Pinpoint the cell where the given text exists, returning its (X, Y) midpoint coordinate. 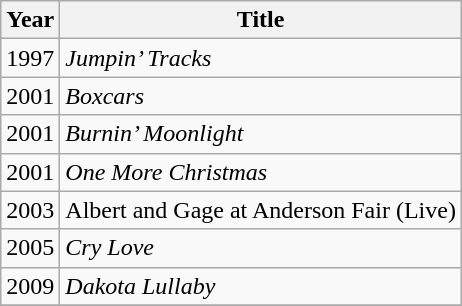
One More Christmas (261, 172)
Cry Love (261, 248)
Dakota Lullaby (261, 286)
2003 (30, 210)
Boxcars (261, 96)
Title (261, 20)
2009 (30, 286)
Burnin’ Moonlight (261, 134)
1997 (30, 58)
2005 (30, 248)
Albert and Gage at Anderson Fair (Live) (261, 210)
Jumpin’ Tracks (261, 58)
Year (30, 20)
